From the cell containing the given text, extract its center point as (x, y) coordinate. 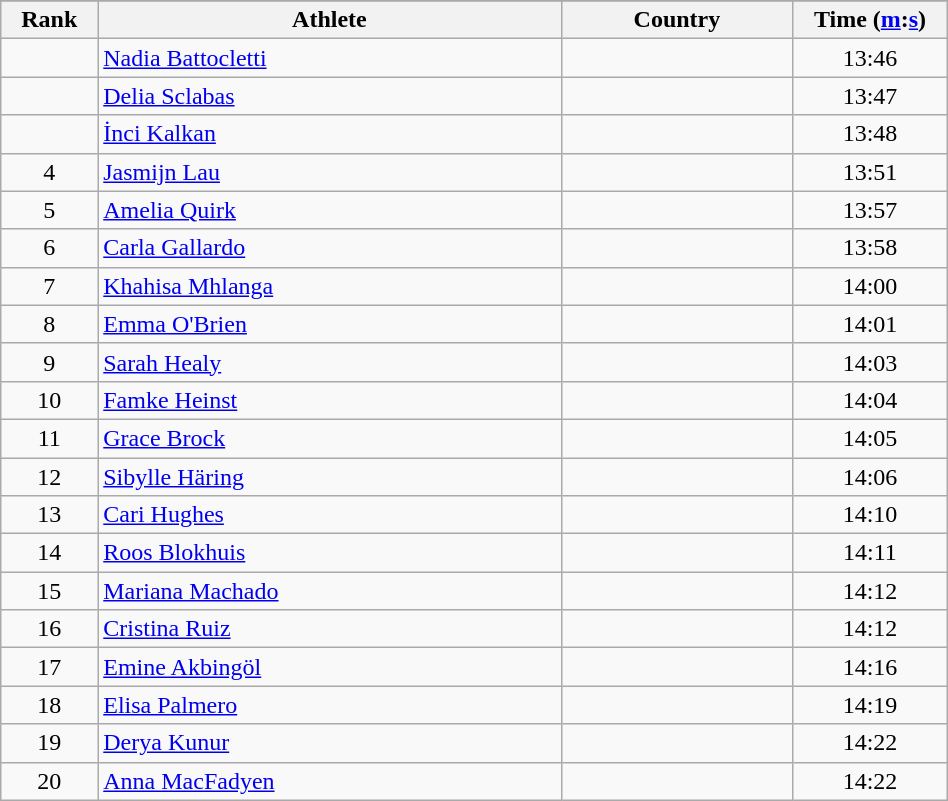
10 (50, 400)
Amelia Quirk (330, 210)
Cristina Ruiz (330, 629)
14:00 (870, 286)
19 (50, 743)
Emine Akbingöl (330, 667)
Time (m:s) (870, 20)
16 (50, 629)
13:46 (870, 58)
7 (50, 286)
14:05 (870, 438)
14:01 (870, 324)
13:57 (870, 210)
14:19 (870, 705)
İnci Kalkan (330, 134)
Carla Gallardo (330, 248)
Grace Brock (330, 438)
6 (50, 248)
14:03 (870, 362)
Derya Kunur (330, 743)
Elisa Palmero (330, 705)
Cari Hughes (330, 515)
14 (50, 553)
13:58 (870, 248)
Emma O'Brien (330, 324)
9 (50, 362)
13:48 (870, 134)
Nadia Battocletti (330, 58)
5 (50, 210)
Rank (50, 20)
11 (50, 438)
Roos Blokhuis (330, 553)
18 (50, 705)
13 (50, 515)
13:51 (870, 172)
Famke Heinst (330, 400)
14:04 (870, 400)
20 (50, 781)
Anna MacFadyen (330, 781)
8 (50, 324)
Khahisa Mhlanga (330, 286)
Athlete (330, 20)
12 (50, 477)
17 (50, 667)
Sarah Healy (330, 362)
4 (50, 172)
14:16 (870, 667)
Delia Sclabas (330, 96)
15 (50, 591)
14:11 (870, 553)
14:10 (870, 515)
Mariana Machado (330, 591)
Sibylle Häring (330, 477)
Country (677, 20)
13:47 (870, 96)
Jasmijn Lau (330, 172)
14:06 (870, 477)
